Determine the [X, Y] coordinate at the center of the cell enclosing the given text.  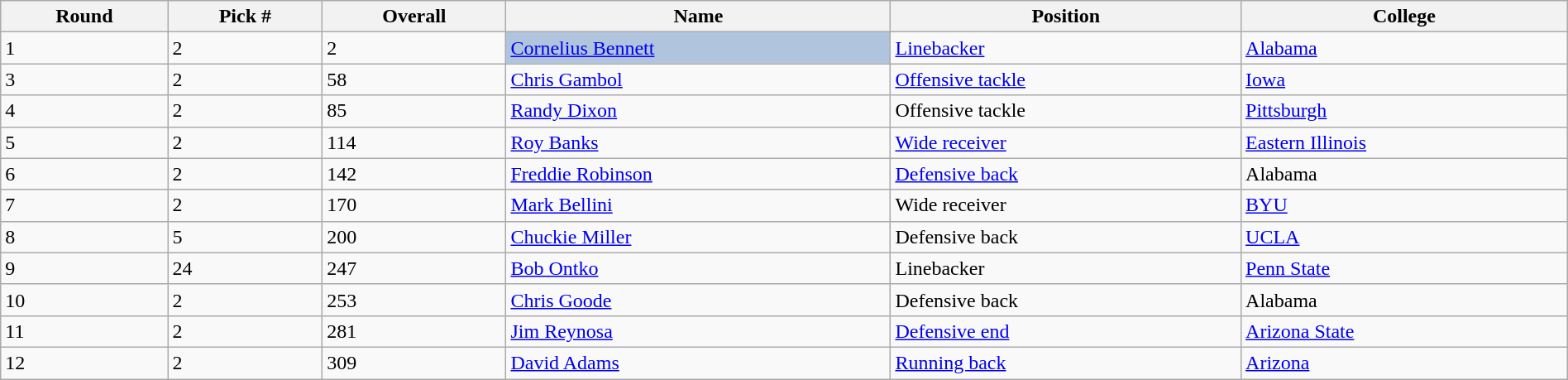
Arizona State [1404, 331]
Pick # [245, 17]
Chris Goode [698, 300]
142 [414, 174]
Name [698, 17]
10 [84, 300]
Chris Gambol [698, 79]
Position [1066, 17]
Cornelius Bennett [698, 48]
309 [414, 363]
253 [414, 300]
7 [84, 205]
Penn State [1404, 268]
Pittsburgh [1404, 111]
58 [414, 79]
24 [245, 268]
Overall [414, 17]
9 [84, 268]
College [1404, 17]
David Adams [698, 363]
85 [414, 111]
BYU [1404, 205]
12 [84, 363]
Bob Ontko [698, 268]
1 [84, 48]
Running back [1066, 363]
170 [414, 205]
Freddie Robinson [698, 174]
Arizona [1404, 363]
200 [414, 237]
4 [84, 111]
Roy Banks [698, 142]
8 [84, 237]
11 [84, 331]
Mark Bellini [698, 205]
114 [414, 142]
247 [414, 268]
Chuckie Miller [698, 237]
6 [84, 174]
281 [414, 331]
Jim Reynosa [698, 331]
3 [84, 79]
Defensive end [1066, 331]
UCLA [1404, 237]
Eastern Illinois [1404, 142]
Randy Dixon [698, 111]
Iowa [1404, 79]
Round [84, 17]
